For the text-containing cell, return its midpoint in [X, Y] coordinate format. 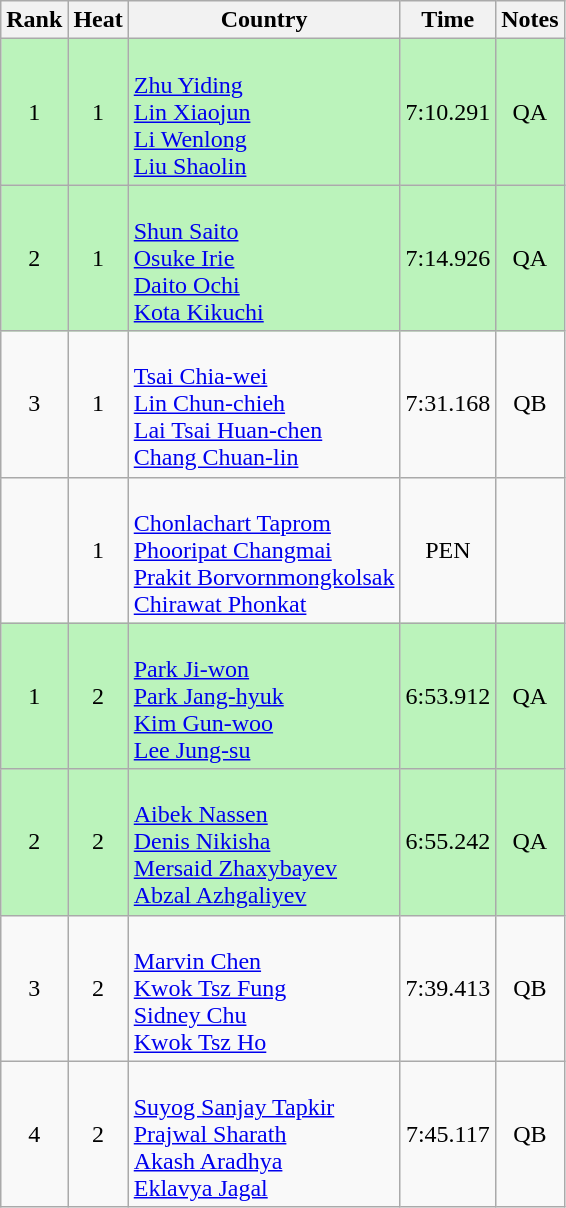
Chonlachart TapromPhooripat ChangmaiPrakit BorvornmongkolsakChirawat Phonkat [264, 550]
7:14.926 [448, 258]
Rank [34, 20]
Shun SaitoOsuke IrieDaito OchiKota Kikuchi [264, 258]
6:53.912 [448, 696]
7:45.117 [448, 1134]
7:31.168 [448, 404]
Tsai Chia-weiLin Chun-chiehLai Tsai Huan-chenChang Chuan-lin [264, 404]
4 [34, 1134]
Notes [530, 20]
Aibek NassenDenis NikishaMersaid ZhaxybayevAbzal Azhgaliyev [264, 842]
Suyog Sanjay Tapkir Prajwal Sharath Akash AradhyaEklavya Jagal [264, 1134]
Zhu YidingLin XiaojunLi WenlongLiu Shaolin [264, 112]
6:55.242 [448, 842]
7:39.413 [448, 988]
7:10.291 [448, 112]
Park Ji-wonPark Jang-hyuk Kim Gun-wooLee Jung-su [264, 696]
Country [264, 20]
Heat [98, 20]
Marvin ChenKwok Tsz FungSidney ChuKwok Tsz Ho [264, 988]
Time [448, 20]
PEN [448, 550]
